For the text-containing cell, return its midpoint in [X, Y] coordinate format. 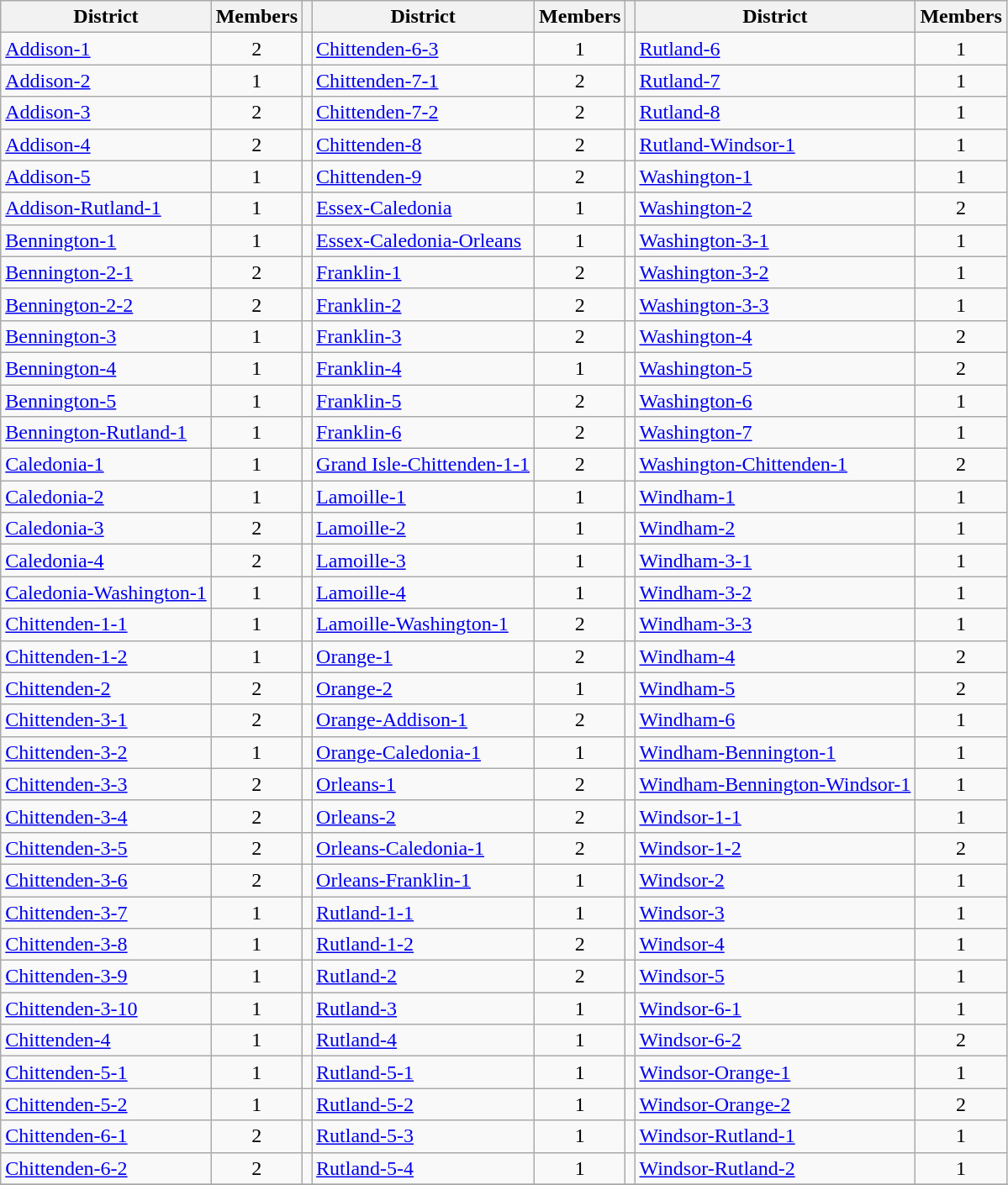
Windsor-1-2 [775, 848]
Windham-3-3 [775, 624]
Chittenden-2 [106, 688]
Rutland-3 [424, 1009]
Lamoille-4 [424, 592]
Windsor-Rutland-2 [775, 1168]
Rutland-6 [775, 49]
Bennington-4 [106, 368]
Franklin-3 [424, 336]
Windsor-6-1 [775, 1009]
Bennington-5 [106, 401]
Windham-3-2 [775, 592]
Windsor-3 [775, 912]
Windham-1 [775, 497]
Windsor-2 [775, 880]
Windsor-Rutland-1 [775, 1136]
Bennington-1 [106, 240]
Chittenden-3-3 [106, 784]
Chittenden-3-2 [106, 752]
Chittenden-3-9 [106, 977]
Windsor-1-1 [775, 816]
Rutland-5-3 [424, 1136]
Lamoille-Washington-1 [424, 624]
Windham-Bennington-Windsor-1 [775, 784]
Franklin-1 [424, 272]
Windham-Bennington-1 [775, 752]
Bennington-2-2 [106, 304]
Windsor-4 [775, 945]
Washington-5 [775, 368]
Caledonia-1 [106, 465]
Bennington-2-1 [106, 272]
Chittenden-6-1 [106, 1136]
Chittenden-5-1 [106, 1072]
Essex-Caledonia-Orleans [424, 240]
Lamoille-2 [424, 529]
Chittenden-6-2 [106, 1168]
Franklin-2 [424, 304]
Rutland-Windsor-1 [775, 145]
Lamoille-1 [424, 497]
Rutland-5-1 [424, 1072]
Chittenden-6-3 [424, 49]
Chittenden-8 [424, 145]
Rutland-8 [775, 113]
Orleans-Caledonia-1 [424, 848]
Chittenden-3-7 [106, 912]
Caledonia-2 [106, 497]
Bennington-3 [106, 336]
Rutland-1-2 [424, 945]
Windham-3-1 [775, 561]
Addison-5 [106, 176]
Orange-Addison-1 [424, 720]
Lamoille-3 [424, 561]
Chittenden-3-8 [106, 945]
Orange-2 [424, 688]
Addison-4 [106, 145]
Washington-4 [775, 336]
Orange-1 [424, 656]
Rutland-7 [775, 81]
Washington-7 [775, 433]
Windsor-Orange-1 [775, 1072]
Chittenden-1-1 [106, 624]
Rutland-4 [424, 1040]
Chittenden-9 [424, 176]
Chittenden-3-6 [106, 880]
Rutland-2 [424, 977]
Chittenden-3-4 [106, 816]
Essex-Caledonia [424, 208]
Addison-Rutland-1 [106, 208]
Chittenden-3-1 [106, 720]
Orange-Caledonia-1 [424, 752]
Windham-6 [775, 720]
Washington-3-3 [775, 304]
Windham-5 [775, 688]
Caledonia-4 [106, 561]
Chittenden-7-1 [424, 81]
Windham-2 [775, 529]
Orleans-2 [424, 816]
Chittenden-3-10 [106, 1009]
Chittenden-1-2 [106, 656]
Caledonia-Washington-1 [106, 592]
Chittenden-7-2 [424, 113]
Washington-6 [775, 401]
Rutland-5-2 [424, 1104]
Washington-3-2 [775, 272]
Washington-2 [775, 208]
Washington-3-1 [775, 240]
Grand Isle-Chittenden-1-1 [424, 465]
Orleans-Franklin-1 [424, 880]
Addison-1 [106, 49]
Chittenden-4 [106, 1040]
Franklin-5 [424, 401]
Washington-Chittenden-1 [775, 465]
Orleans-1 [424, 784]
Caledonia-3 [106, 529]
Bennington-Rutland-1 [106, 433]
Windsor-6-2 [775, 1040]
Franklin-6 [424, 433]
Franklin-4 [424, 368]
Chittenden-5-2 [106, 1104]
Addison-2 [106, 81]
Rutland-5-4 [424, 1168]
Windham-4 [775, 656]
Windsor-Orange-2 [775, 1104]
Washington-1 [775, 176]
Addison-3 [106, 113]
Windsor-5 [775, 977]
Rutland-1-1 [424, 912]
Chittenden-3-5 [106, 848]
